Locate the cell with the specified text and output its (x, y) center coordinate. 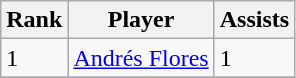
Assists (254, 20)
Player (141, 20)
Rank (34, 20)
Andrés Flores (141, 58)
